Extract the (X, Y) coordinate from the center of the cell holding the provided text.  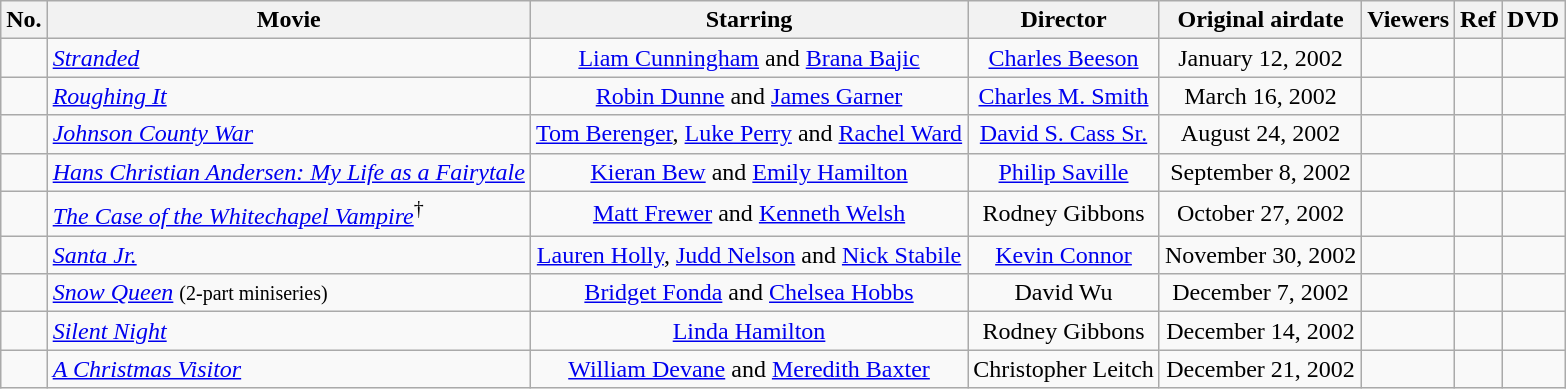
Roughing It (288, 96)
March 16, 2002 (1260, 96)
August 24, 2002 (1260, 134)
Hans Christian Andersen: My Life as a Fairytale (288, 172)
Starring (748, 20)
December 21, 2002 (1260, 369)
Original airdate (1260, 20)
Kevin Connor (1064, 255)
The Case of the Whitechapel Vampire† (288, 214)
David S. Cass Sr. (1064, 134)
Director (1064, 20)
Kieran Bew and Emily Hamilton (748, 172)
Silent Night (288, 331)
Charles Beeson (1064, 58)
William Devane and Meredith Baxter (748, 369)
Viewers (1408, 20)
Santa Jr. (288, 255)
Matt Frewer and Kenneth Welsh (748, 214)
Robin Dunne and James Garner (748, 96)
Johnson County War (288, 134)
September 8, 2002 (1260, 172)
Charles M. Smith (1064, 96)
David Wu (1064, 293)
Philip Saville (1064, 172)
December 14, 2002 (1260, 331)
Ref (1478, 20)
December 7, 2002 (1260, 293)
Snow Queen (2-part miniseries) (288, 293)
January 12, 2002 (1260, 58)
Bridget Fonda and Chelsea Hobbs (748, 293)
Tom Berenger, Luke Perry and Rachel Ward (748, 134)
Stranded (288, 58)
Linda Hamilton (748, 331)
No. (24, 20)
Movie (288, 20)
November 30, 2002 (1260, 255)
Liam Cunningham and Brana Bajic (748, 58)
A Christmas Visitor (288, 369)
Christopher Leitch (1064, 369)
DVD (1534, 20)
Lauren Holly, Judd Nelson and Nick Stabile (748, 255)
October 27, 2002 (1260, 214)
